From the cell containing the given text, extract its center point as [x, y] coordinate. 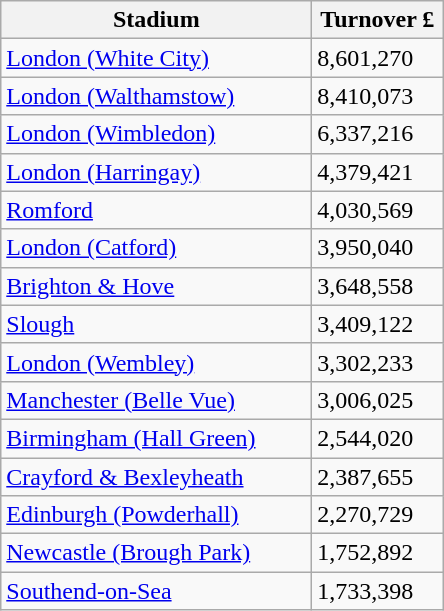
3,950,040 [378, 248]
Edinburgh (Powderhall) [156, 515]
Turnover £ [378, 20]
3,302,233 [378, 362]
3,648,558 [378, 286]
London (Catford) [156, 248]
Brighton & Hove [156, 286]
1,752,892 [378, 553]
Stadium [156, 20]
London (Walthamstow) [156, 96]
Slough [156, 324]
Romford [156, 210]
3,409,122 [378, 324]
2,270,729 [378, 515]
London (Harringay) [156, 172]
3,006,025 [378, 400]
8,601,270 [378, 58]
London (White City) [156, 58]
Birmingham (Hall Green) [156, 438]
London (Wembley) [156, 362]
4,379,421 [378, 172]
Manchester (Belle Vue) [156, 400]
2,387,655 [378, 477]
London (Wimbledon) [156, 134]
Southend-on-Sea [156, 591]
Newcastle (Brough Park) [156, 553]
6,337,216 [378, 134]
Crayford & Bexleyheath [156, 477]
2,544,020 [378, 438]
1,733,398 [378, 591]
4,030,569 [378, 210]
8,410,073 [378, 96]
